Locate the cell with the specified text and output its [x, y] center coordinate. 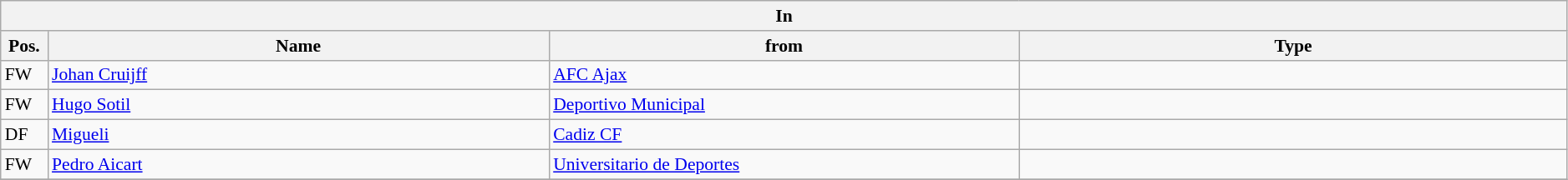
DF [24, 135]
from [784, 46]
Migueli [298, 135]
Type [1293, 46]
Cadiz CF [784, 135]
Hugo Sotil [298, 105]
Pos. [24, 46]
Name [298, 46]
Universitario de Deportes [784, 164]
Deportivo Municipal [784, 105]
Pedro Aicart [298, 164]
Johan Cruijff [298, 75]
In [784, 16]
AFC Ajax [784, 75]
